From the cell containing the given text, extract its center point as (x, y) coordinate. 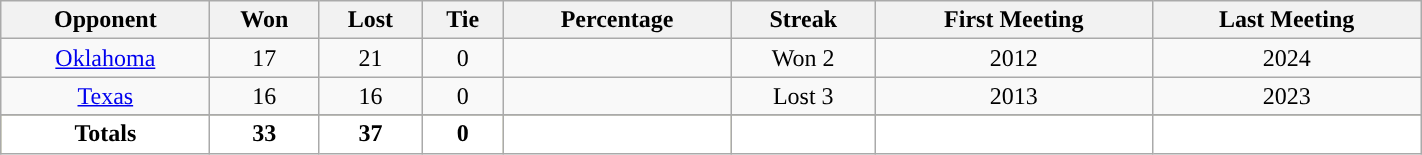
Won 2 (804, 58)
Streak (804, 20)
Texas (106, 96)
2013 (1014, 96)
Totals (106, 134)
Lost (371, 20)
17 (264, 58)
Opponent (106, 20)
2023 (1286, 96)
First Meeting (1014, 20)
21 (371, 58)
Oklahoma (106, 58)
Last Meeting (1286, 20)
Won (264, 20)
2012 (1014, 58)
2024 (1286, 58)
Tie (462, 20)
33 (264, 134)
37 (371, 134)
Lost 3 (804, 96)
Percentage (617, 20)
